Output the (x, y) coordinate of the center of the cell containing the given text.  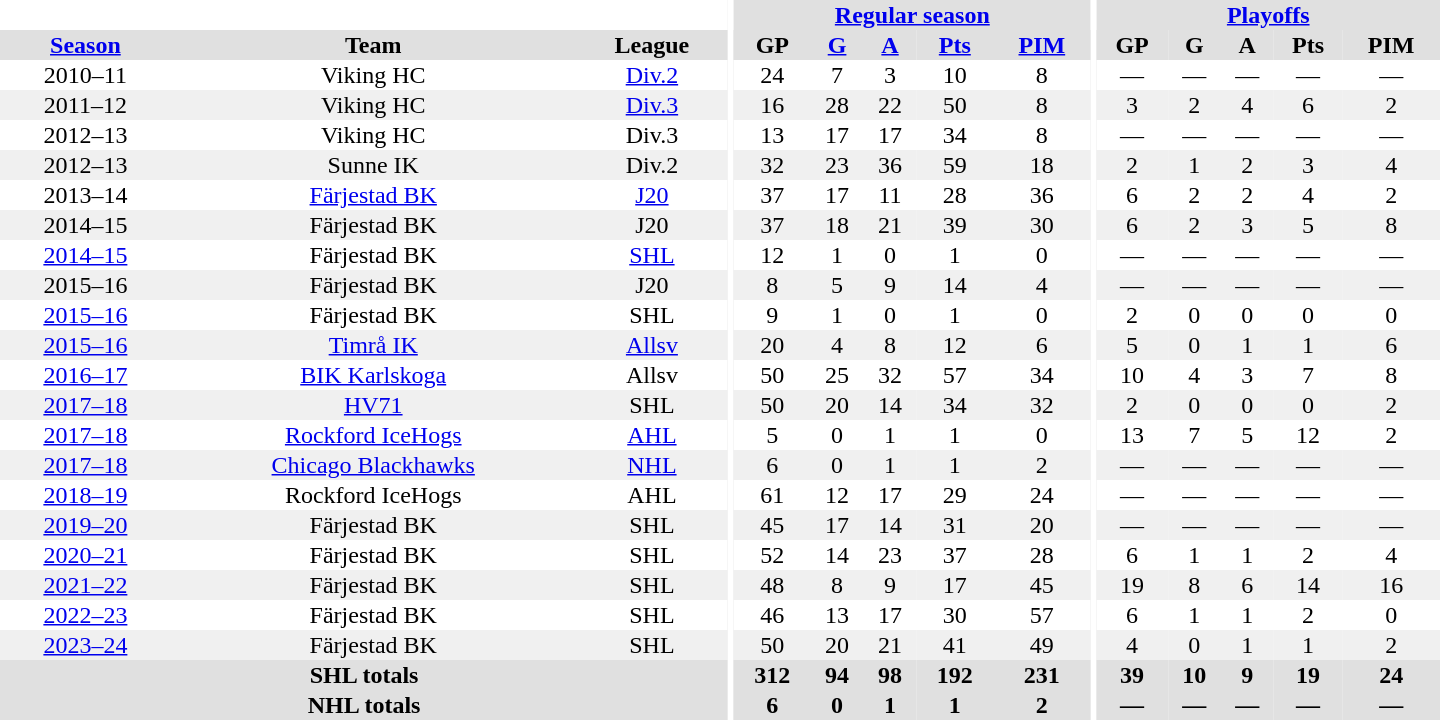
48 (772, 585)
98 (890, 675)
25 (838, 375)
HV71 (374, 405)
2019–20 (86, 525)
59 (956, 165)
46 (772, 615)
2011–12 (86, 105)
BIK Karlskoga (374, 375)
Season (86, 45)
NHL totals (364, 705)
NHL (652, 465)
94 (838, 675)
231 (1042, 675)
11 (890, 195)
61 (772, 495)
2020–21 (86, 555)
2013–14 (86, 195)
52 (772, 555)
2023–24 (86, 645)
49 (1042, 645)
29 (956, 495)
Chicago Blackhawks (374, 465)
41 (956, 645)
SHL totals (364, 675)
Sunne IK (374, 165)
League (652, 45)
2010–11 (86, 75)
31 (956, 525)
22 (890, 105)
192 (956, 675)
2016–17 (86, 375)
Timrå IK (374, 345)
2018–19 (86, 495)
Team (374, 45)
312 (772, 675)
Regular season (912, 15)
2022–23 (86, 615)
Playoffs (1268, 15)
2021–22 (86, 585)
